Scan for the cell matching the given text and deliver its (X, Y) coordinate at center. 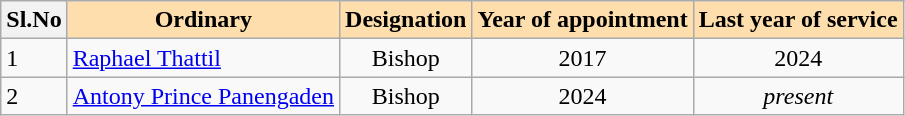
present (798, 96)
1 (34, 58)
Year of appointment (582, 20)
Sl.No (34, 20)
2 (34, 96)
Last year of service (798, 20)
Raphael Thattil (203, 58)
Designation (406, 20)
2017 (582, 58)
Ordinary (203, 20)
Antony Prince Panengaden (203, 96)
